Provide the [x, y] coordinate of the cell's center where the given text is located.  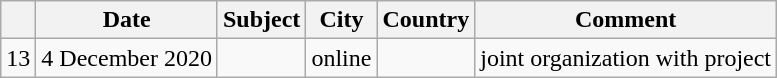
joint organization with project [626, 58]
Subject [261, 20]
Country [426, 20]
online [342, 58]
4 December 2020 [127, 58]
Date [127, 20]
Comment [626, 20]
City [342, 20]
13 [18, 58]
